Search for the cell housing the specified text and yield its (X, Y) center coordinate. 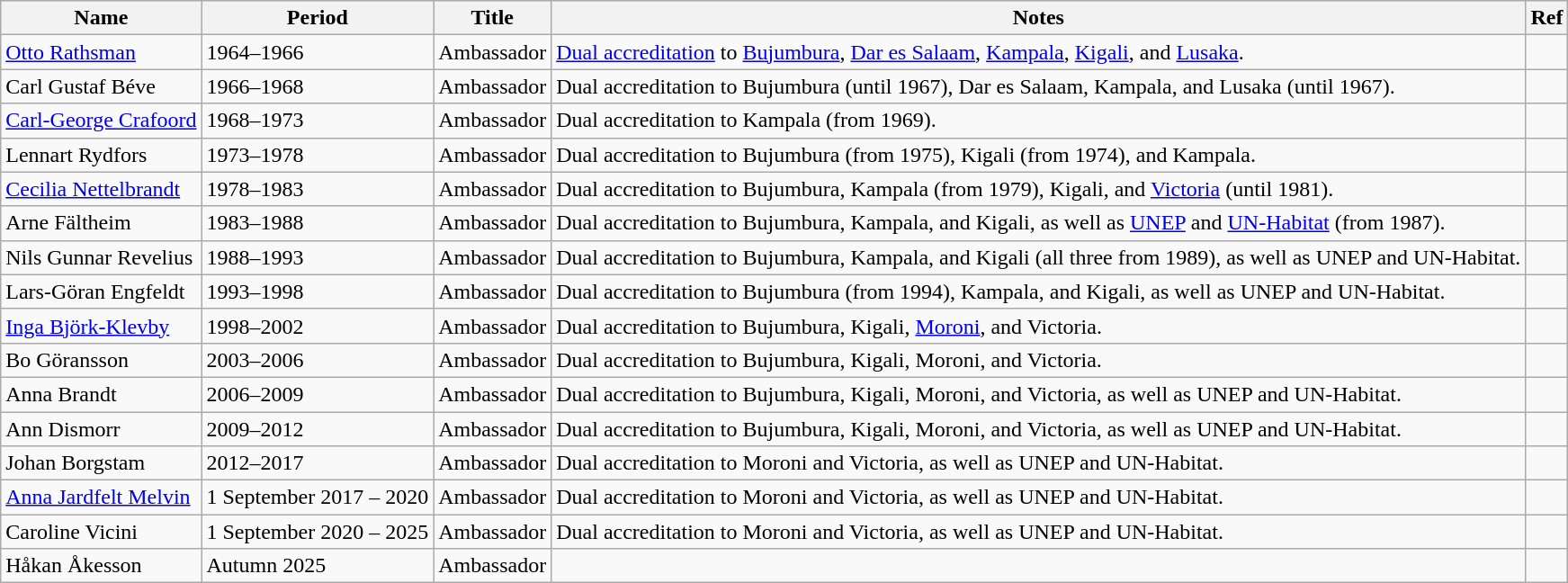
Anna Brandt (101, 394)
Otto Rathsman (101, 52)
Lars-Göran Engfeldt (101, 291)
1973–1978 (318, 155)
Name (101, 18)
1966–1968 (318, 86)
Anna Jardfelt Melvin (101, 498)
Nils Gunnar Revelius (101, 257)
Title (493, 18)
2003–2006 (318, 360)
Håkan Åkesson (101, 566)
Dual accreditation to Bujumbura (from 1994), Kampala, and Kigali, as well as UNEP and UN-Habitat. (1038, 291)
1978–1983 (318, 189)
Inga Björk-Klevby (101, 326)
Bo Göransson (101, 360)
Dual accreditation to Bujumbura (from 1975), Kigali (from 1974), and Kampala. (1038, 155)
Dual accreditation to Kampala (from 1969). (1038, 121)
1998–2002 (318, 326)
1 September 2020 – 2025 (318, 532)
1983–1988 (318, 223)
2012–2017 (318, 463)
Period (318, 18)
Notes (1038, 18)
Carl-George Crafoord (101, 121)
Dual accreditation to Bujumbura, Dar es Salaam, Kampala, Kigali, and Lusaka. (1038, 52)
Arne Fältheim (101, 223)
2006–2009 (318, 394)
Dual accreditation to Bujumbura, Kampala, and Kigali (all three from 1989), as well as UNEP and UN-Habitat. (1038, 257)
Ref (1547, 18)
Lennart Rydfors (101, 155)
Ann Dismorr (101, 429)
1964–1966 (318, 52)
Carl Gustaf Béve (101, 86)
1968–1973 (318, 121)
Caroline Vicini (101, 532)
Johan Borgstam (101, 463)
1993–1998 (318, 291)
Cecilia Nettelbrandt (101, 189)
Dual accreditation to Bujumbura (until 1967), Dar es Salaam, Kampala, and Lusaka (until 1967). (1038, 86)
Dual accreditation to Bujumbura, Kampala, and Kigali, as well as UNEP and UN-Habitat (from 1987). (1038, 223)
1 September 2017 – 2020 (318, 498)
Dual accreditation to Bujumbura, Kampala (from 1979), Kigali, and Victoria (until 1981). (1038, 189)
2009–2012 (318, 429)
Autumn 2025 (318, 566)
1988–1993 (318, 257)
